Search for the cell housing the specified text and yield its (X, Y) center coordinate. 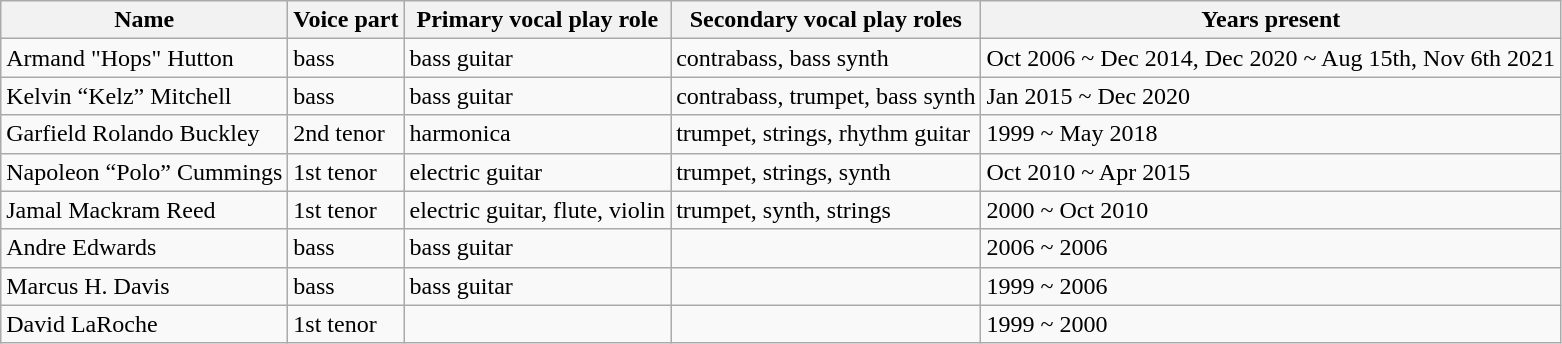
Armand "Hops" Hutton (144, 58)
Oct 2010 ~ Apr 2015 (1271, 172)
1999 ~ 2006 (1271, 286)
Oct 2006 ~ Dec 2014, Dec 2020 ~ Aug 15th, Nov 6th 2021 (1271, 58)
Name (144, 20)
Years present (1271, 20)
Marcus H. Davis (144, 286)
2nd tenor (346, 134)
2000 ~ Oct 2010 (1271, 210)
Jan 2015 ~ Dec 2020 (1271, 96)
Andre Edwards (144, 248)
Napoleon “Polo” Cummings (144, 172)
trumpet, strings, synth (826, 172)
Kelvin “Kelz” Mitchell (144, 96)
electric guitar, flute, violin (538, 210)
2006 ~ 2006 (1271, 248)
trumpet, synth, strings (826, 210)
Garfield Rolando Buckley (144, 134)
1999 ~ 2000 (1271, 324)
1999 ~ May 2018 (1271, 134)
contrabass, trumpet, bass synth (826, 96)
electric guitar (538, 172)
Primary vocal play role (538, 20)
trumpet, strings, rhythm guitar (826, 134)
Secondary vocal play roles (826, 20)
Jamal Mackram Reed (144, 210)
David LaRoche (144, 324)
harmonica (538, 134)
Voice part (346, 20)
contrabass, bass synth (826, 58)
